Detect which cell encompasses the target text, then output its (X, Y) center coordinate. 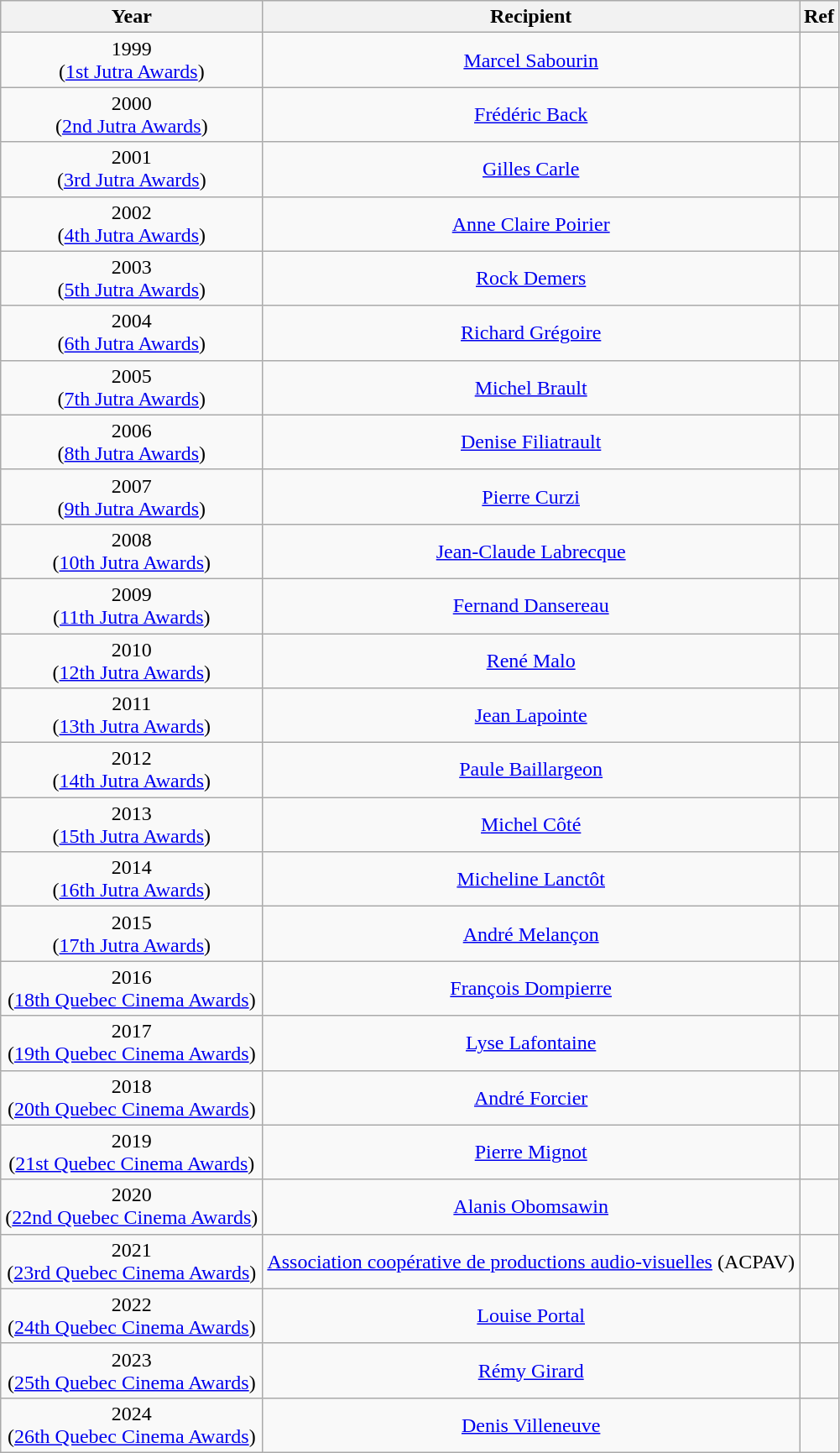
Pierre Curzi (531, 497)
Michel Côté (531, 824)
Association coopérative de productions audio-visuelles (ACPAV) (531, 1261)
2003(5th Jutra Awards) (132, 279)
François Dompierre (531, 989)
2019(21st Quebec Cinema Awards) (132, 1152)
2011(13th Jutra Awards) (132, 715)
2015(17th Jutra Awards) (132, 933)
Michel Brault (531, 388)
2001(3rd Jutra Awards) (132, 170)
Paule Baillargeon (531, 771)
Louise Portal (531, 1316)
André Forcier (531, 1098)
2020(22nd Quebec Cinema Awards) (132, 1207)
Jean-Claude Labrecque (531, 551)
Anne Claire Poirier (531, 223)
Jean Lapointe (531, 715)
Richard Grégoire (531, 332)
2006(8th Jutra Awards) (132, 442)
2012(14th Jutra Awards) (132, 771)
Alanis Obomsawin (531, 1207)
2005(7th Jutra Awards) (132, 388)
2023(25th Quebec Cinema Awards) (132, 1370)
1999(1st Jutra Awards) (132, 60)
Marcel Sabourin (531, 60)
Recipient (531, 17)
Denise Filiatrault (531, 442)
Frédéric Back (531, 114)
Gilles Carle (531, 170)
Micheline Lanctôt (531, 880)
2021(23rd Quebec Cinema Awards) (132, 1261)
2010(12th Jutra Awards) (132, 660)
Ref (819, 17)
2008(10th Jutra Awards) (132, 551)
Denis Villeneuve (531, 1425)
2022(24th Quebec Cinema Awards) (132, 1316)
2007(9th Jutra Awards) (132, 497)
2002(4th Jutra Awards) (132, 223)
2018(20th Quebec Cinema Awards) (132, 1098)
2000(2nd Jutra Awards) (132, 114)
2016(18th Quebec Cinema Awards) (132, 989)
Rock Demers (531, 279)
2024(26th Quebec Cinema Awards) (132, 1425)
2009(11th Jutra Awards) (132, 606)
Rémy Girard (531, 1370)
Pierre Mignot (531, 1152)
2013(15th Jutra Awards) (132, 824)
Lyse Lafontaine (531, 1043)
2004(6th Jutra Awards) (132, 332)
Year (132, 17)
René Malo (531, 660)
André Melançon (531, 933)
2014(16th Jutra Awards) (132, 880)
2017(19th Quebec Cinema Awards) (132, 1043)
Fernand Dansereau (531, 606)
